Extract the [x, y] coordinate from the center of the cell holding the provided text.  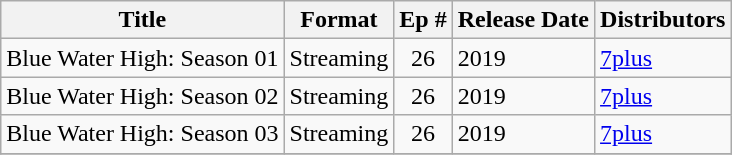
Blue Water High: Season 02 [142, 96]
Blue Water High: Season 03 [142, 134]
Blue Water High: Season 01 [142, 58]
Release Date [523, 20]
Ep # [423, 20]
Format [339, 20]
Distributors [663, 20]
Title [142, 20]
